From the cell containing the given text, extract its center point as [X, Y] coordinate. 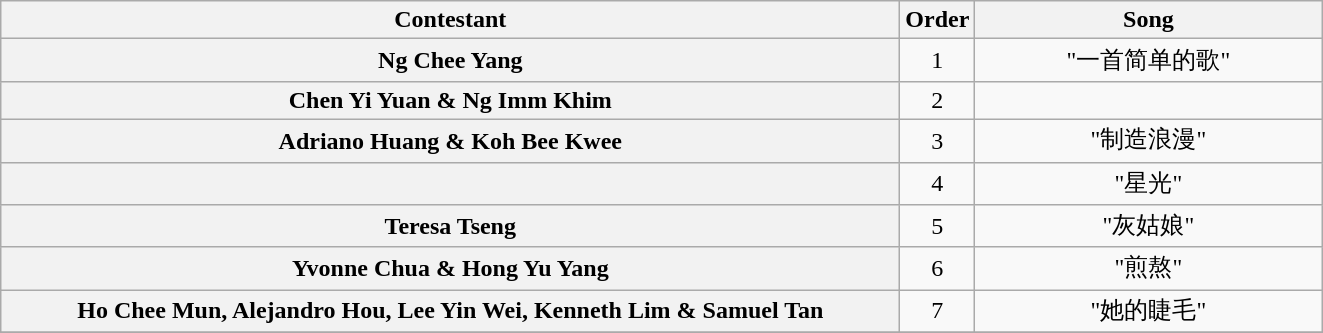
3 [938, 140]
"灰姑娘" [1148, 226]
"她的睫毛" [1148, 312]
"煎熬" [1148, 268]
Ho Chee Mun, Alejandro Hou, Lee Yin Wei, Kenneth Lim & Samuel Tan [450, 312]
"制造浪漫" [1148, 140]
Yvonne Chua & Hong Yu Yang [450, 268]
"星光" [1148, 184]
"一首简单的歌" [1148, 60]
Ng Chee Yang [450, 60]
Contestant [450, 20]
6 [938, 268]
Teresa Tseng [450, 226]
7 [938, 312]
Adriano Huang & Koh Bee Kwee [450, 140]
1 [938, 60]
Chen Yi Yuan & Ng Imm Khim [450, 100]
2 [938, 100]
Order [938, 20]
Song [1148, 20]
5 [938, 226]
4 [938, 184]
